Pinpoint the cell where the given text exists, returning its (X, Y) midpoint coordinate. 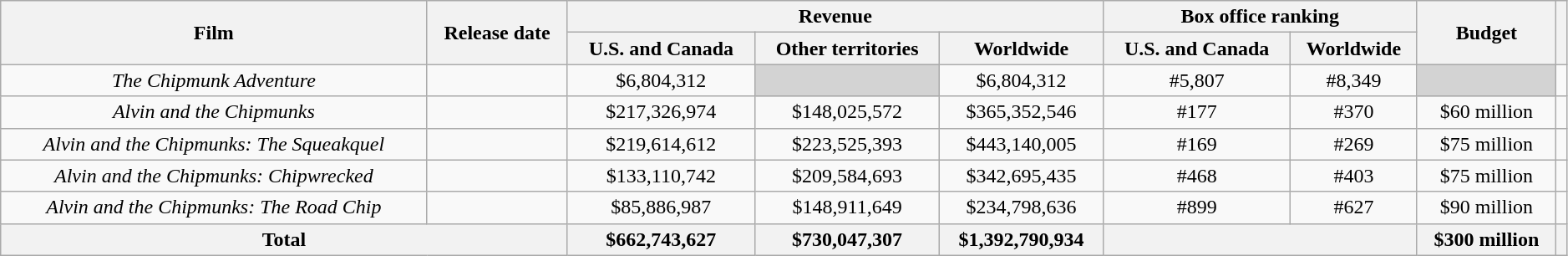
$148,911,649 (847, 207)
Revenue (835, 17)
$217,326,974 (661, 112)
The Chipmunk Adventure (214, 80)
$85,886,987 (661, 207)
Release date (497, 33)
$133,110,742 (661, 176)
Budget (1487, 33)
Film (214, 33)
#899 (1196, 207)
$219,614,612 (661, 144)
$662,743,627 (661, 239)
$443,140,005 (1022, 144)
Alvin and the Chipmunks (214, 112)
$730,047,307 (847, 239)
$365,352,546 (1022, 112)
Box office ranking (1260, 17)
Other territories (847, 49)
$60 million (1487, 112)
#177 (1196, 112)
$300 million (1487, 239)
#627 (1353, 207)
Total (284, 239)
#403 (1353, 176)
Alvin and the Chipmunks: The Squeakquel (214, 144)
#370 (1353, 112)
$223,525,393 (847, 144)
$148,025,572 (847, 112)
#468 (1196, 176)
#169 (1196, 144)
Alvin and the Chipmunks: The Road Chip (214, 207)
Alvin and the Chipmunks: Chipwrecked (214, 176)
$209,584,693 (847, 176)
#8,349 (1353, 80)
$90 million (1487, 207)
#5,807 (1196, 80)
$234,798,636 (1022, 207)
#269 (1353, 144)
$342,695,435 (1022, 176)
$1,392,790,934 (1022, 239)
